Find where the given text appears and provide that cell's center as [x, y] coordinate. 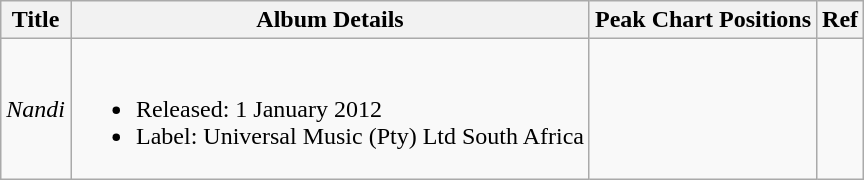
Nandi [36, 109]
Released: 1 January 2012Label: Universal Music (Pty) Ltd South Africa [330, 109]
Ref [840, 20]
Album Details [330, 20]
Peak Chart Positions [702, 20]
Title [36, 20]
